Locate the cell with the specified text and output its (X, Y) center coordinate. 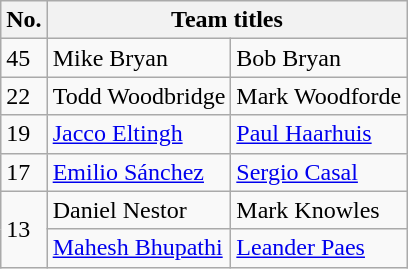
22 (24, 96)
Mark Knowles (319, 210)
Leander Paes (319, 248)
Paul Haarhuis (319, 134)
Todd Woodbridge (139, 96)
Mark Woodforde (319, 96)
45 (24, 58)
Emilio Sánchez (139, 172)
Jacco Eltingh (139, 134)
Team titles (227, 20)
No. (24, 20)
Mike Bryan (139, 58)
Mahesh Bhupathi (139, 248)
17 (24, 172)
Daniel Nestor (139, 210)
13 (24, 229)
Sergio Casal (319, 172)
19 (24, 134)
Bob Bryan (319, 58)
